Return the (X, Y) coordinate for the center point of the cell that contains the specified text.  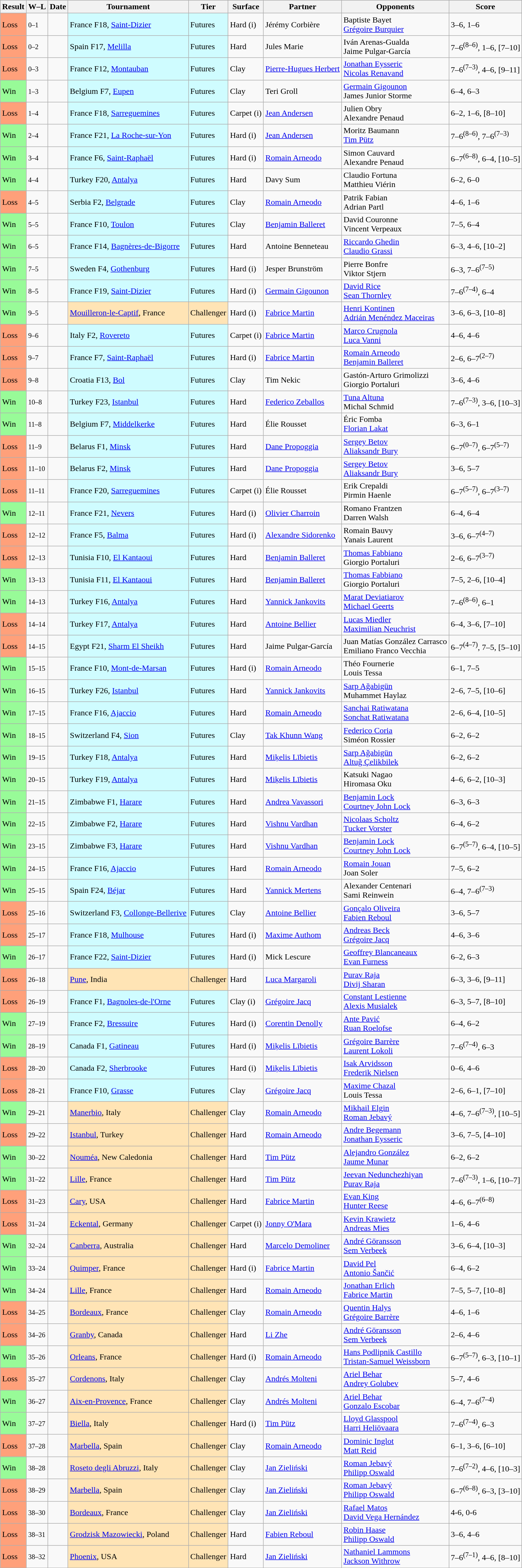
3–4 (37, 158)
Zimbabwe F1, Harare (128, 801)
Manerbio, Italy (128, 1113)
33–24 (37, 1268)
21–15 (37, 801)
31–23 (37, 1201)
Yannick Mertens (302, 890)
29–21 (37, 1113)
Granby, Canada (128, 1335)
11–10 (37, 468)
9–6 (37, 335)
28–21 (37, 1090)
Canberra, Australia (128, 1246)
2–6, 7–5, [10–6] (485, 691)
30–22 (37, 1157)
38–30 (37, 1512)
26–18 (37, 979)
7–6(7–3), 3–6, [10–3] (485, 402)
7–5, 2–6, [10–4] (485, 580)
4–6, 6–2, [10–3] (485, 780)
Tuna Altuna Michal Schmid (395, 402)
7–6(7–3), 4–6, [9–11] (485, 69)
Mick Lescure (302, 957)
Evan King Hunter Reese (395, 1201)
France F18, Saint-Dizier (128, 25)
Turkey F20, Antalya (128, 180)
6–4, 6–4 (485, 513)
6–7(5–7), 6–3, [10–1] (485, 1357)
Olivier Charroin (302, 513)
Sarp Ağabigün Muhammet Haylaz (395, 691)
Eckental, Germany (128, 1223)
Germain Gigounon (302, 291)
6–1, 7–5 (485, 668)
Clay (i) (246, 1001)
Turkey F16, Antalya (128, 601)
France F1, Bagnoles-de-l'Orne (128, 1001)
Katsuki Nagao Hiromasa Oku (395, 780)
3–6, 6–3, [10–8] (485, 313)
Claudio Fortuna Matthieu Viérin (395, 180)
France F10, Grasse (128, 1090)
24–15 (37, 868)
7–6(7–3), 1–6, [10–7] (485, 1179)
Li Zhe (302, 1335)
Cordenons, Italy (128, 1379)
2–4 (37, 135)
0–1 (37, 25)
9–5 (37, 313)
34–26 (37, 1335)
6–4, 6–3 (485, 91)
6–7(5–7), 6–7(3–7) (485, 491)
Erik Crepaldi Pirmin Haenle (395, 491)
8–5 (37, 291)
Alexandre Sidorenko (302, 535)
Switzerland F3, Collonge-Bellerive (128, 913)
7–5, 6–4 (485, 224)
6–7(4–7), 7–5, [5–10] (485, 646)
4–6, 6–7(6–8) (485, 1201)
France F10, Mont-de-Marsan (128, 668)
Germain Gigounon James Junior Storme (395, 91)
Éric Fomba Florian Lakat (395, 424)
Belarus F1, Minsk (128, 446)
France F6, Saint-Raphaël (128, 158)
France F19, Saint-Dizier (128, 291)
Federico Zeballos (302, 402)
7–5 (37, 268)
6–1, 3–6, [6–10] (485, 1446)
0–2 (37, 46)
Zimbabwe F3, Harare (128, 846)
3–6, 6–4, [10–3] (485, 1246)
Federico Coria Siméon Rossier (395, 735)
9–7 (37, 358)
Julien Obry Alexandre Penaud (395, 113)
2–6, 6–1, [7–10] (485, 1090)
3–6, 1–6 (485, 25)
3–6, 6–7(4–7) (485, 535)
France F18, Mulhouse (128, 935)
4-6, 0-6 (485, 1512)
Jesper Brunström (302, 268)
Tier (208, 7)
36–27 (37, 1401)
38–31 (37, 1535)
Aix-en-Provence, France (128, 1401)
Switzerland F4, Sion (128, 735)
35–27 (37, 1379)
6–4, 3–6, [7–10] (485, 624)
6–7(0–7), 6–7(5–7) (485, 446)
Result (13, 7)
22–15 (37, 824)
Lucas Miedler Maximilian Neuchrist (395, 624)
Phoenix, USA (128, 1556)
Romano Frantzen Darren Walsh (395, 513)
19–15 (37, 757)
France F2, Bressuire (128, 1024)
Egypt F21, Sharm El Sheikh (128, 646)
2–6, 6–4, [10–5] (485, 713)
28–19 (37, 1046)
David Pel Antonio Šančić (395, 1268)
Quimper, France (128, 1268)
Jonny O'Mara (302, 1223)
Marcelo Demoliner (302, 1246)
Ariel Behar Andrey Golubev (395, 1379)
37–27 (37, 1423)
Cary, USA (128, 1201)
4–4 (37, 180)
23–15 (37, 846)
0–3 (37, 69)
Rafael Matos David Vega Hernández (395, 1512)
Sweden F4, Gothenburg (128, 268)
Spain F24, Béjar (128, 890)
France F18, Sarreguemines (128, 113)
Tunisia F10, El Kantaoui (128, 557)
6–7(5–7), 6–4, [10–5] (485, 846)
7–6(8–6), 7–6(7–3) (485, 135)
Maxime Chazal Louis Tessa (395, 1090)
Turkey F19, Antalya (128, 780)
Fabien Reboul (302, 1535)
6–5 (37, 246)
16–15 (37, 691)
Marat Deviatiarov Michael Geerts (395, 601)
4–6, 3–6 (485, 935)
Juan Matías González Carrasco Emiliano Franco Vecchia (395, 646)
Ariel Behar Gonzalo Escobar (395, 1401)
Simon Cauvard Alexandre Penaud (395, 158)
17–15 (37, 713)
Mikhail Elgin Roman Jebavý (395, 1113)
Mouilleron-le-Captif, France (128, 313)
6–7(6–8), 6–4, [10–5] (485, 158)
W–L (37, 7)
Andre Begemann Jonathan Eysseric (395, 1135)
Iván Arenas-Gualda Jaime Pulgar-García (395, 46)
11–9 (37, 446)
25–17 (37, 935)
6–4, 7–6(7–3) (485, 890)
Alejandro González Jaume Munar (395, 1157)
France F22, Saint-Dizier (128, 957)
Maxime Authom (302, 935)
Orleans, France (128, 1357)
Isak Arvidsson Frederik Nielsen (395, 1068)
7–6(7–4), 6–4 (485, 291)
Belgium F7, Middelkerke (128, 424)
Italy F2, Rovereto (128, 335)
14–14 (37, 624)
Théo Fournerie Louis Tessa (395, 668)
Canada F2, Sherbrooke (128, 1068)
7–6(7–2), 4–6, [10–3] (485, 1468)
5–7, 4–6 (485, 1379)
Riccardo Ghedin Claudio Grassi (395, 246)
Romain Arneodo Benjamin Balleret (395, 358)
Teri Groll (302, 91)
France F7, Saint-Raphaël (128, 358)
Jérémy Corbière (302, 25)
6–4, 7–6(7–4) (485, 1401)
6–7(6–8), 6–3, [3–10] (485, 1490)
Romain Jouan Joan Soler (395, 868)
David Rice Sean Thornley (395, 291)
14–15 (37, 646)
Kevin Krawietz Andreas Mies (395, 1223)
4–6, 4–6 (485, 335)
Antoine Benneteau (302, 246)
1–3 (37, 91)
Nathaniel Lammons Jackson Withrow (395, 1556)
6–3, 6–3 (485, 801)
Turkey F17, Antalya (128, 624)
Romain Bauvy Yanais Laurent (395, 535)
Biella, Italy (128, 1423)
15–15 (37, 668)
Score (485, 7)
Jonathan Erlich Fabrice Martin (395, 1290)
Canada F1, Gatineau (128, 1046)
Jonathan Eysseric Nicolas Renavand (395, 69)
29–22 (37, 1135)
France F12, Montauban (128, 69)
Pierre Bonfre Viktor Stjern (395, 268)
Zimbabwe F2, Harare (128, 824)
Roseto degli Abruzzi, Italy (128, 1468)
25–16 (37, 913)
Gastón-Arturo Grimolizzi Giorgio Portaluri (395, 380)
Purav Raja Divij Sharan (395, 979)
26–19 (37, 1001)
1–6, 4–6 (485, 1223)
7–5, 5–7, [10–8] (485, 1290)
27–19 (37, 1024)
France F5, Balma (128, 535)
34–24 (37, 1290)
Alexander Centenari Sami Reinwein (395, 890)
6–3, 5–7, [8–10] (485, 1001)
Date (58, 7)
11–8 (37, 424)
7–6(8–6), 1–6, [7–10] (485, 46)
Marco Crugnola Luca Vanni (395, 335)
Belgium F7, Eupen (128, 91)
France F20, Sarreguemines (128, 491)
Tak Khunn Wang (302, 735)
Dominic Inglot Matt Reid (395, 1446)
Grodzisk Mazowiecki, Poland (128, 1535)
2–6, 6–7(2–7) (485, 358)
Sarp Ağabigün Altuğ Çelikbilek (395, 757)
1–4 (37, 113)
11–11 (37, 491)
Tunisia F11, El Kantaoui (128, 580)
Belarus F2, Minsk (128, 468)
France F21, La Roche-sur-Yon (128, 135)
Patrik Fabian Adrian Partl (395, 202)
Tournament (128, 7)
Constant Lestienne Alexis Musialek (395, 1001)
6–3, 4–6, [10–2] (485, 246)
7–5, 6–2 (485, 868)
32–24 (37, 1246)
Partner (302, 7)
Pune, India (128, 979)
38–28 (37, 1468)
2–6, 4–6 (485, 1335)
David Couronne Vincent Verpeaux (395, 224)
Turkey F23, Istanbul (128, 402)
Nouméa, New Caledonia (128, 1157)
7–6(8–6), 6–1 (485, 601)
2–6, 6–7(3–7) (485, 557)
Sanchai Ratiwatana Sonchat Ratiwatana (395, 713)
Ante Pavić Ruan Roelofse (395, 1024)
9–8 (37, 380)
6–2, 1–6, [8–10] (485, 113)
34–25 (37, 1312)
France F21, Nevers (128, 513)
Quentin Halys Grégoire Barrère (395, 1312)
Jeevan Nedunchezhiyan Purav Raja (395, 1179)
Jules Marie (302, 46)
6–2, 6–3 (485, 957)
25–15 (37, 890)
Nicolaas Scholtz Tucker Vorster (395, 824)
Robin Haase Philipp Oswald (395, 1535)
Tim Nekic (302, 380)
12–13 (37, 557)
Andreas Beck Grégoire Jacq (395, 935)
Croatia F13, Bol (128, 380)
6–3, 3–6, [9–11] (485, 979)
Gonçalo Oliveira Fabien Reboul (395, 913)
Hans Podlipnik Castillo Tristan-Samuel Weissborn (395, 1357)
France F10, Toulon (128, 224)
28–20 (37, 1068)
Grégoire Barrère Laurent Lokoli (395, 1046)
0–6, 4–6 (485, 1068)
Davy Sum (302, 180)
Spain F17, Melilla (128, 46)
10–8 (37, 402)
31–22 (37, 1179)
Opponents (395, 7)
26–17 (37, 957)
Surface (246, 7)
37–28 (37, 1446)
Pierre-Hugues Herbert (302, 69)
20–15 (37, 780)
Luca Margaroli (302, 979)
38–32 (37, 1556)
Turkey F18, Antalya (128, 757)
Serbia F2, Belgrade (128, 202)
35–26 (37, 1357)
6–2, 6–0 (485, 180)
Turkey F26, Istanbul (128, 691)
18–15 (37, 735)
Henri Kontinen Adrián Menéndez Maceiras (395, 313)
4–5 (37, 202)
Corentin Denolly (302, 1024)
14–13 (37, 601)
France F14, Bagnères-de-Bigorre (128, 246)
5–5 (37, 224)
Geoffrey Blancaneaux Evan Furness (395, 957)
13–13 (37, 580)
Andrea Vavassori (302, 801)
7–6(7–1), 4–6, [8–10] (485, 1556)
12–12 (37, 535)
Moritz Baumann Tim Pütz (395, 135)
38–29 (37, 1490)
6–3, 6–1 (485, 424)
Istanbul, Turkey (128, 1135)
Baptiste Bayet Grégoire Burquier (395, 25)
Jaime Pulgar-García (302, 646)
6–3, 7–6(7–5) (485, 268)
31–24 (37, 1223)
12–11 (37, 513)
4–6, 7–6(7–3), [10–5] (485, 1113)
3–6, 7–5, [4–10] (485, 1135)
Lloyd Glasspool Harri Heliövaara (395, 1423)
